Locate the cell with the specified text and output its (x, y) center coordinate. 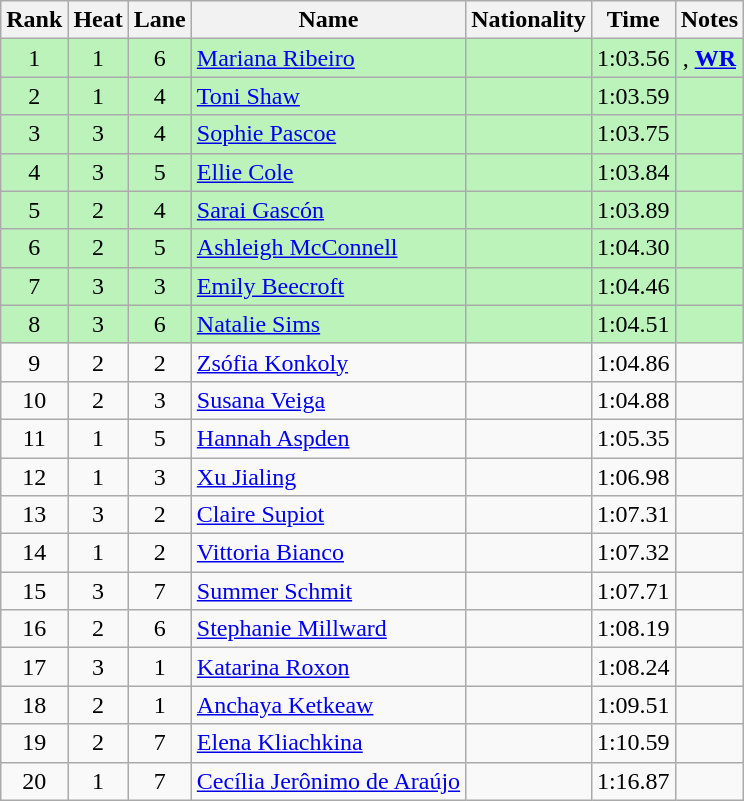
9 (34, 362)
, WR (709, 58)
1:06.98 (633, 477)
Claire Supiot (328, 515)
1:09.51 (633, 705)
1:16.87 (633, 781)
Sophie Pascoe (328, 134)
1:04.51 (633, 324)
Time (633, 20)
1:07.31 (633, 515)
1:04.88 (633, 400)
12 (34, 477)
Natalie Sims (328, 324)
Heat (98, 20)
Hannah Aspden (328, 438)
Mariana Ribeiro (328, 58)
11 (34, 438)
Anchaya Ketkeaw (328, 705)
Xu Jialing (328, 477)
Emily Beecroft (328, 286)
Sarai Gascón (328, 210)
19 (34, 743)
Stephanie Millward (328, 629)
Ellie Cole (328, 172)
1:07.71 (633, 591)
1:07.32 (633, 553)
Ashleigh McConnell (328, 248)
Name (328, 20)
10 (34, 400)
Vittoria Bianco (328, 553)
Lane (160, 20)
1:05.35 (633, 438)
1:03.59 (633, 96)
Toni Shaw (328, 96)
1:03.75 (633, 134)
16 (34, 629)
1:04.46 (633, 286)
Susana Veiga (328, 400)
Nationality (529, 20)
Zsófia Konkoly (328, 362)
18 (34, 705)
1:03.56 (633, 58)
1:08.19 (633, 629)
1:03.84 (633, 172)
1:03.89 (633, 210)
Cecília Jerônimo de Araújo (328, 781)
1:04.30 (633, 248)
1:10.59 (633, 743)
17 (34, 667)
20 (34, 781)
15 (34, 591)
Summer Schmit (328, 591)
1:04.86 (633, 362)
Notes (709, 20)
14 (34, 553)
Rank (34, 20)
Elena Kliachkina (328, 743)
1:08.24 (633, 667)
Katarina Roxon (328, 667)
8 (34, 324)
13 (34, 515)
